Identify which cell holds the provided text, then report its (X, Y) central coordinate. 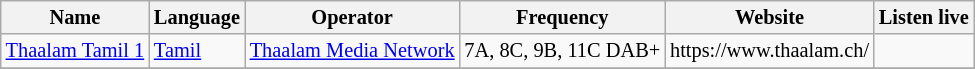
Name (75, 17)
https://www.thaalam.ch/ (770, 51)
Thaalam Media Network (352, 51)
Language (197, 17)
Thaalam Tamil 1 (75, 51)
Website (770, 17)
7A, 8C, 9B, 11C DAB+ (562, 51)
Tamil (197, 51)
Listen live (924, 17)
Operator (352, 17)
Frequency (562, 17)
